Provide the (X, Y) coordinate of the cell's center where the given text is located.  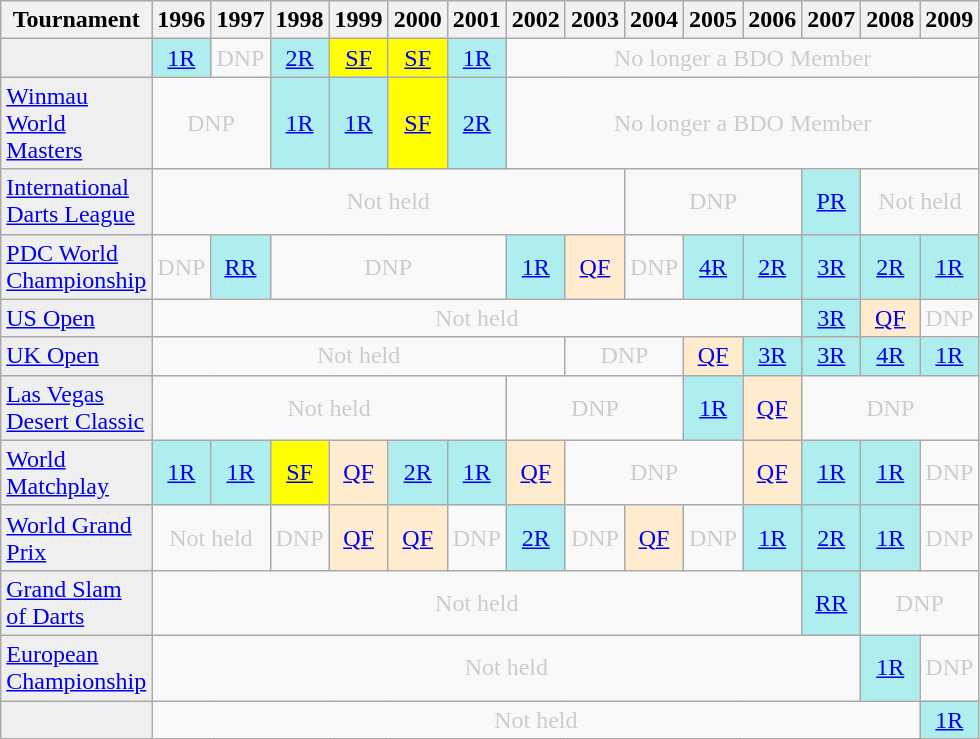
Tournament (76, 20)
UK Open (76, 356)
1997 (240, 20)
International Darts League (76, 202)
1999 (358, 20)
Winmau World Masters (76, 123)
2005 (714, 20)
US Open (76, 318)
PR (832, 202)
2008 (890, 20)
PDC World Championship (76, 266)
World Matchplay (76, 472)
2002 (536, 20)
2001 (476, 20)
Las Vegas Desert Classic (76, 408)
2007 (832, 20)
2003 (594, 20)
2006 (772, 20)
World Grand Prix (76, 538)
1996 (182, 20)
2009 (950, 20)
2000 (418, 20)
1998 (300, 20)
European Championship (76, 668)
2004 (654, 20)
Grand Slam of Darts (76, 602)
